Scan for the cell matching the given text and deliver its (X, Y) coordinate at center. 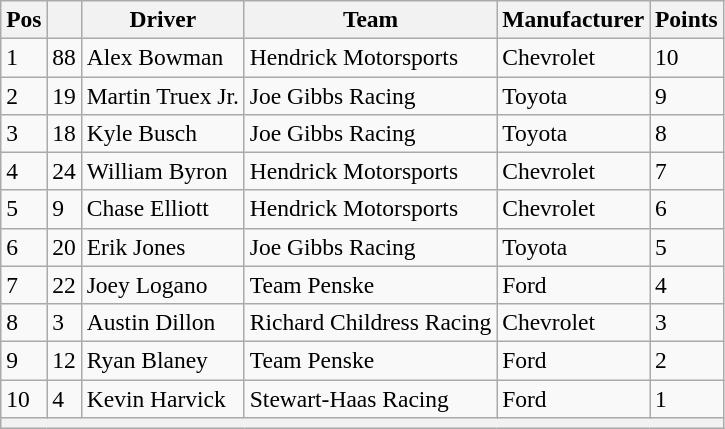
Stewart-Haas Racing (370, 398)
88 (64, 57)
Alex Bowman (162, 57)
Richard Childress Racing (370, 322)
William Byron (162, 171)
Erik Jones (162, 247)
Pos (24, 19)
12 (64, 360)
Austin Dillon (162, 322)
Kyle Busch (162, 133)
Joey Logano (162, 285)
Martin Truex Jr. (162, 95)
Team (370, 19)
24 (64, 171)
Kevin Harvick (162, 398)
Chase Elliott (162, 209)
Driver (162, 19)
19 (64, 95)
20 (64, 247)
Manufacturer (574, 19)
18 (64, 133)
Ryan Blaney (162, 360)
Points (687, 19)
22 (64, 285)
